Locate the cell with the specified text and output its [X, Y] center coordinate. 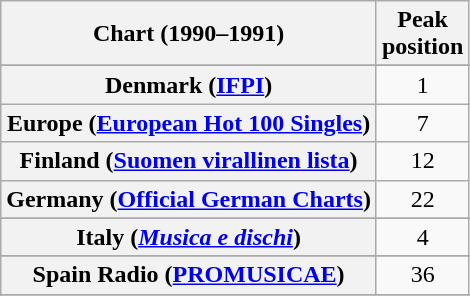
Denmark (IFPI) [189, 85]
36 [422, 275]
Italy (Musica e dischi) [189, 237]
Peakposition [422, 34]
12 [422, 161]
Finland (Suomen virallinen lista) [189, 161]
Germany (Official German Charts) [189, 199]
22 [422, 199]
Europe (European Hot 100 Singles) [189, 123]
Spain Radio (PROMUSICAE) [189, 275]
7 [422, 123]
Chart (1990–1991) [189, 34]
4 [422, 237]
1 [422, 85]
